Locate the cell with the specified text and output its (x, y) center coordinate. 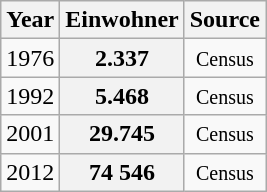
1976 (30, 58)
2001 (30, 134)
Year (30, 20)
2012 (30, 172)
Einwohner (122, 20)
74 546 (122, 172)
Source (224, 20)
5.468 (122, 96)
1992 (30, 96)
29.745 (122, 134)
2.337 (122, 58)
